Detect which cell encompasses the target text, then output its [X, Y] center coordinate. 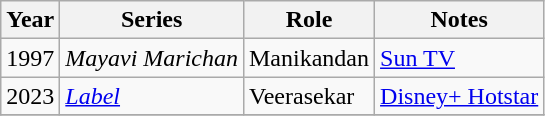
Disney+ Hotstar [460, 96]
1997 [30, 58]
Notes [460, 20]
Series [152, 20]
Veerasekar [308, 96]
Mayavi Marichan [152, 58]
Role [308, 20]
Sun TV [460, 58]
Label [152, 96]
2023 [30, 96]
Year [30, 20]
Manikandan [308, 58]
